Search for the cell housing the specified text and yield its [x, y] center coordinate. 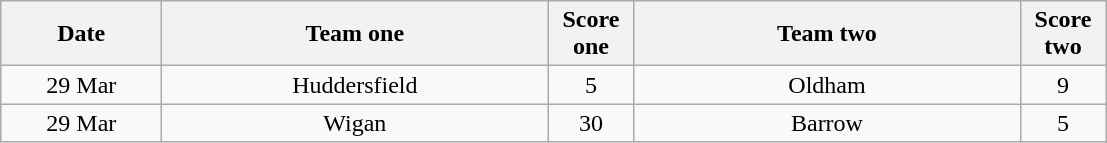
Score one [591, 34]
30 [591, 123]
Wigan [355, 123]
9 [1063, 85]
Oldham [827, 85]
Huddersfield [355, 85]
Barrow [827, 123]
Date [82, 34]
Team one [355, 34]
Score two [1063, 34]
Team two [827, 34]
